Return the [X, Y] coordinate for the center point of the cell that contains the specified text.  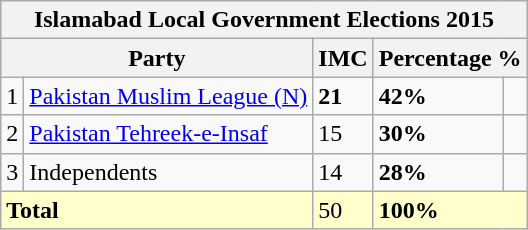
2 [12, 134]
1 [12, 96]
21 [343, 96]
28% [438, 172]
Pakistan Muslim League (N) [168, 96]
Pakistan Tehreek-e-Insaf [168, 134]
IMC [343, 58]
50 [343, 210]
3 [12, 172]
Percentage % [450, 58]
15 [343, 134]
30% [438, 134]
42% [438, 96]
14 [343, 172]
Independents [168, 172]
Party [157, 58]
Total [157, 210]
100% [450, 210]
Islamabad Local Government Elections 2015 [264, 20]
